Find where the given text appears and provide that cell's center as [X, Y] coordinate. 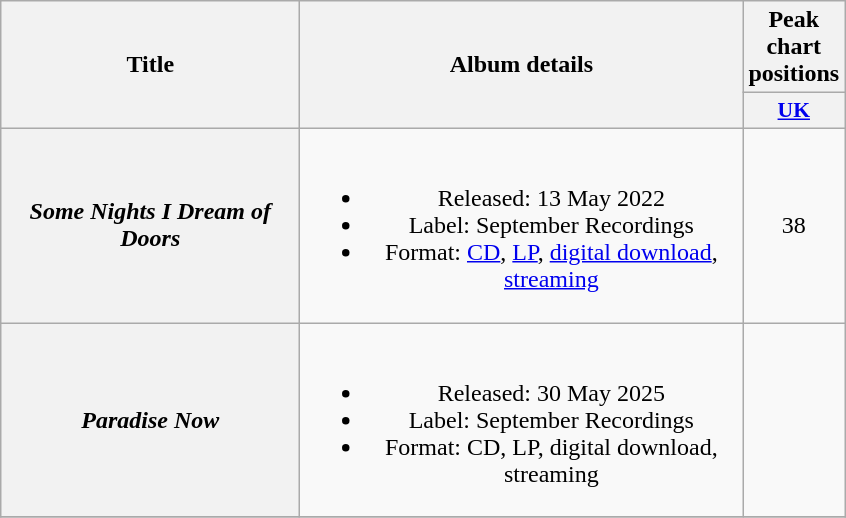
38 [794, 225]
UK [794, 111]
Title [150, 65]
Peak chart positions [794, 47]
Released: 30 May 2025Label: September RecordingsFormat: CD, LP, digital download, streaming [522, 419]
Some Nights I Dream of Doors [150, 225]
Paradise Now [150, 419]
Album details [522, 65]
Released: 13 May 2022Label: September RecordingsFormat: CD, LP, digital download, streaming [522, 225]
